Capture the cell that displays the provided text and extract its (x, y) central coordinate. 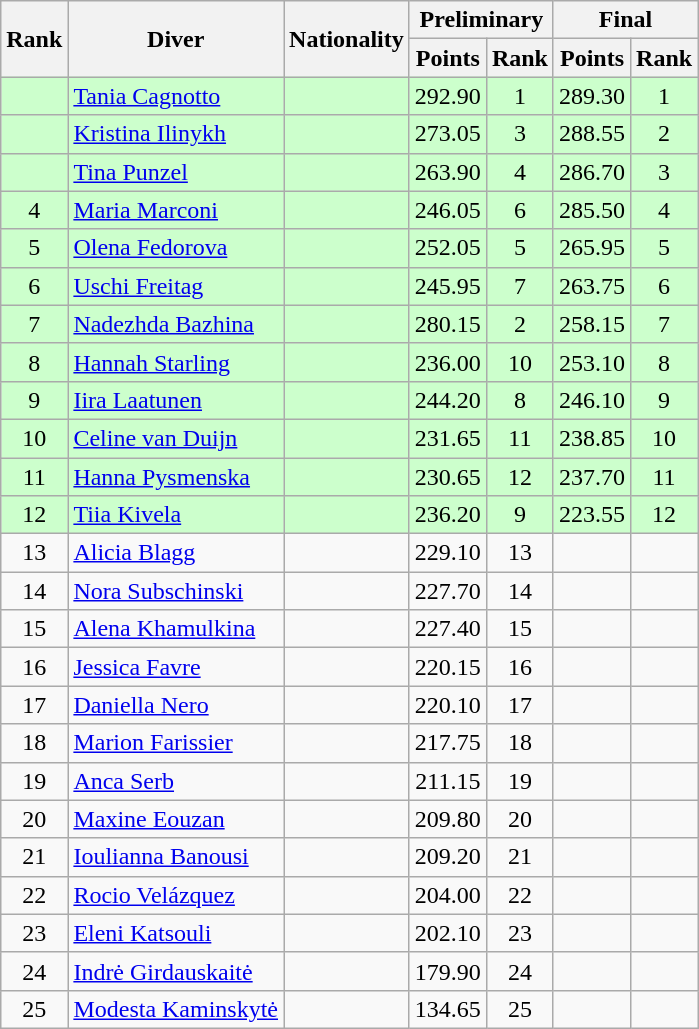
Celine van Duijn (176, 438)
263.75 (592, 286)
204.00 (448, 895)
286.70 (592, 172)
246.05 (448, 210)
220.15 (448, 667)
Anca Serb (176, 781)
Tina Punzel (176, 172)
273.05 (448, 134)
Kristina Ilinykh (176, 134)
263.90 (448, 172)
Hannah Starling (176, 362)
289.30 (592, 96)
Ioulianna Banousi (176, 857)
292.90 (448, 96)
252.05 (448, 248)
Maxine Eouzan (176, 819)
236.00 (448, 362)
Eleni Katsouli (176, 933)
Modesta Kaminskytė (176, 1009)
Nora Subschinski (176, 591)
227.40 (448, 629)
202.10 (448, 933)
229.10 (448, 553)
Maria Marconi (176, 210)
209.80 (448, 819)
209.20 (448, 857)
217.75 (448, 743)
258.15 (592, 324)
Alena Khamulkina (176, 629)
Diver (176, 39)
211.15 (448, 781)
Nationality (347, 39)
220.10 (448, 705)
288.55 (592, 134)
265.95 (592, 248)
236.20 (448, 515)
Final (625, 20)
Indrė Girdauskaitė (176, 971)
Olena Fedorova (176, 248)
244.20 (448, 400)
Daniella Nero (176, 705)
Rocio Velázquez (176, 895)
Nadezhda Bazhina (176, 324)
245.95 (448, 286)
Tiia Kivela (176, 515)
238.85 (592, 438)
230.65 (448, 477)
Jessica Favre (176, 667)
Uschi Freitag (176, 286)
Preliminary (481, 20)
Iira Laatunen (176, 400)
227.70 (448, 591)
Tania Cagnotto (176, 96)
280.15 (448, 324)
253.10 (592, 362)
Hanna Pysmenska (176, 477)
Alicia Blagg (176, 553)
223.55 (592, 515)
237.70 (592, 477)
179.90 (448, 971)
Marion Farissier (176, 743)
246.10 (592, 400)
285.50 (592, 210)
134.65 (448, 1009)
231.65 (448, 438)
